Find where the given text appears and provide that cell's center as [X, Y] coordinate. 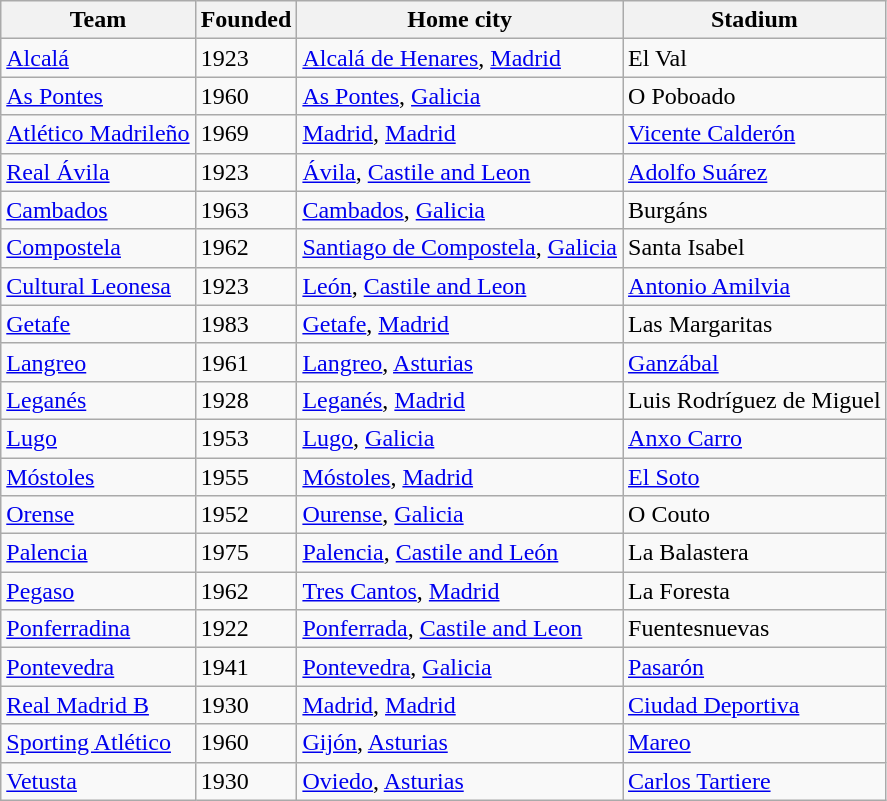
1955 [246, 477]
Ourense, Galicia [460, 515]
La Balastera [755, 553]
1983 [246, 324]
Pontevedra [98, 667]
Lugo [98, 438]
Alcalá [98, 58]
1928 [246, 400]
Oviedo, Asturias [460, 781]
Gijón, Asturias [460, 743]
Alcalá de Henares, Madrid [460, 58]
El Val [755, 58]
Ávila, Castile and Leon [460, 172]
Real Ávila [98, 172]
Leganés, Madrid [460, 400]
Ponferradina [98, 629]
Móstoles, Madrid [460, 477]
Móstoles [98, 477]
1975 [246, 553]
Langreo, Asturias [460, 362]
1922 [246, 629]
1952 [246, 515]
As Pontes, Galicia [460, 96]
Ponferrada, Castile and Leon [460, 629]
Las Margaritas [755, 324]
Atlético Madrileño [98, 134]
Leganés [98, 400]
Ciudad Deportiva [755, 705]
León, Castile and Leon [460, 286]
Santiago de Compostela, Galicia [460, 248]
Getafe [98, 324]
Burgáns [755, 210]
Cambados, Galicia [460, 210]
Getafe, Madrid [460, 324]
Sporting Atlético [98, 743]
Orense [98, 515]
Compostela [98, 248]
Lugo, Galicia [460, 438]
Home city [460, 20]
Luis Rodríguez de Miguel [755, 400]
1953 [246, 438]
O Couto [755, 515]
1969 [246, 134]
Palencia, Castile and León [460, 553]
Anxo Carro [755, 438]
Adolfo Suárez [755, 172]
La Foresta [755, 591]
Langreo [98, 362]
Real Madrid B [98, 705]
Pasarón [755, 667]
Carlos Tartiere [755, 781]
1961 [246, 362]
El Soto [755, 477]
Pegaso [98, 591]
Vetusta [98, 781]
Mareo [755, 743]
Palencia [98, 553]
Santa Isabel [755, 248]
Antonio Amilvia [755, 286]
As Pontes [98, 96]
1941 [246, 667]
1963 [246, 210]
Cultural Leonesa [98, 286]
Ganzábal [755, 362]
Founded [246, 20]
Team [98, 20]
Pontevedra, Galicia [460, 667]
Tres Cantos, Madrid [460, 591]
Fuentesnuevas [755, 629]
Stadium [755, 20]
O Poboado [755, 96]
Vicente Calderón [755, 134]
Cambados [98, 210]
